From the cell containing the given text, extract its center point as (x, y) coordinate. 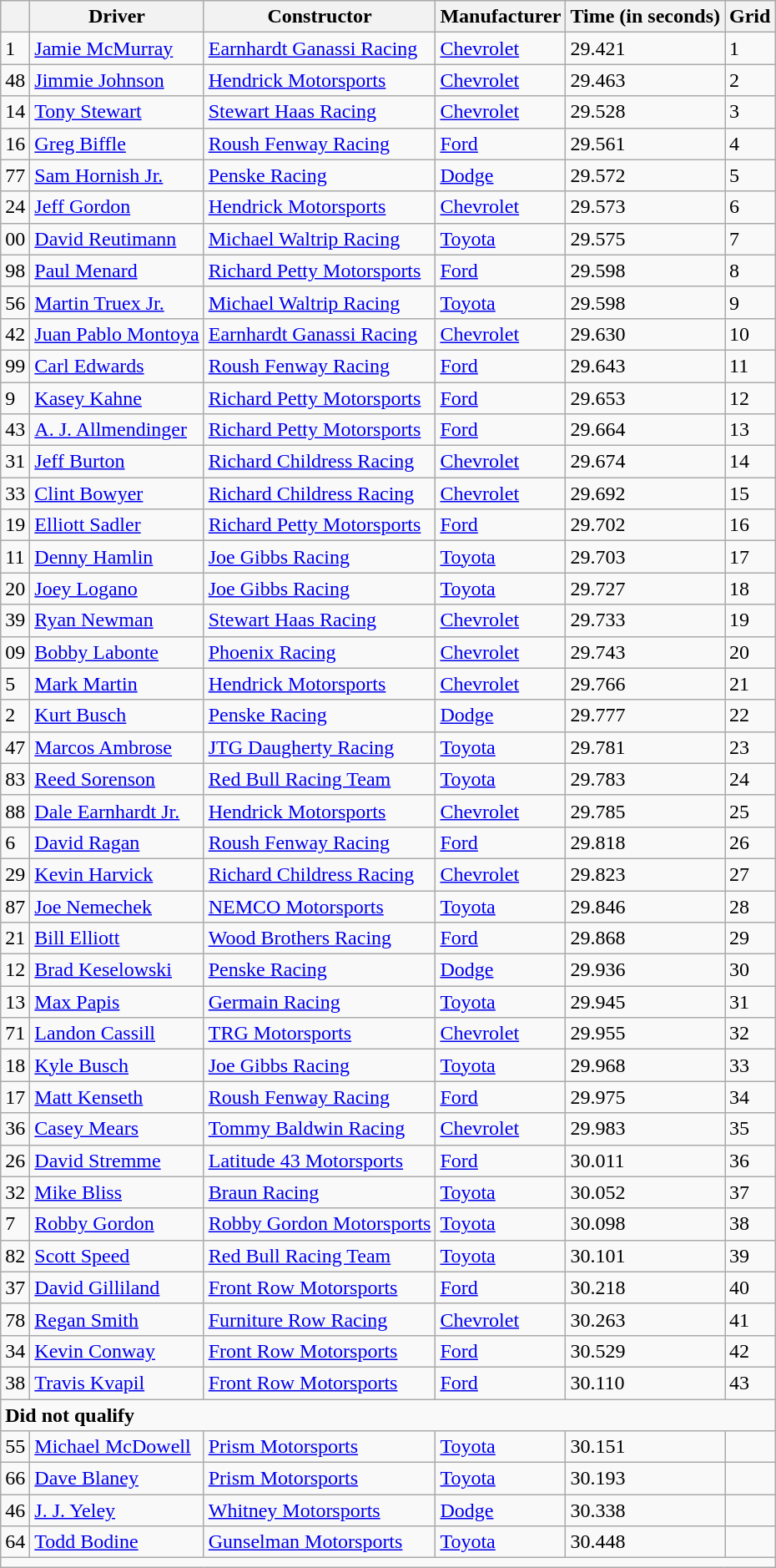
Clint Bowyer (117, 493)
30 (749, 970)
29.781 (646, 747)
29.630 (646, 334)
29.823 (646, 874)
Bobby Labonte (117, 652)
Constructor (320, 17)
David Ragan (117, 842)
46 (15, 1510)
Jamie McMurray (117, 48)
35 (749, 1129)
87 (15, 906)
Denny Hamlin (117, 557)
30.263 (646, 1319)
Scott Speed (117, 1256)
29.703 (646, 557)
Robby Gordon (117, 1224)
Mike Bliss (117, 1192)
22 (749, 716)
Dale Earnhardt Jr. (117, 811)
Gunselman Motorsports (320, 1542)
Regan Smith (117, 1319)
Elliott Sadler (117, 525)
Carl Edwards (117, 366)
29.692 (646, 493)
29.846 (646, 906)
29.733 (646, 620)
Grid (749, 17)
Sam Hornish Jr. (117, 175)
Kevin Harvick (117, 874)
28 (749, 906)
A. J. Allmendinger (117, 430)
83 (15, 779)
29.573 (646, 207)
66 (15, 1479)
Kevin Conway (117, 1351)
29.572 (646, 175)
29.528 (646, 112)
4 (749, 144)
29.975 (646, 1097)
30.218 (646, 1287)
77 (15, 175)
Martin Truex Jr. (117, 302)
Brad Keselowski (117, 970)
29.777 (646, 716)
Jeff Burton (117, 462)
30.529 (646, 1351)
30.052 (646, 1192)
98 (15, 271)
88 (15, 811)
David Gilliland (117, 1287)
29.727 (646, 589)
Matt Kenseth (117, 1097)
Mark Martin (117, 684)
55 (15, 1447)
Bill Elliott (117, 938)
3 (749, 112)
Jimmie Johnson (117, 80)
Jeff Gordon (117, 207)
29.575 (646, 239)
Kyle Busch (117, 1065)
29.743 (646, 652)
Driver (117, 17)
15 (749, 493)
23 (749, 747)
Germain Racing (320, 1002)
Kurt Busch (117, 716)
29.463 (646, 80)
Tony Stewart (117, 112)
Marcos Ambrose (117, 747)
56 (15, 302)
29.968 (646, 1065)
25 (749, 811)
TRG Motorsports (320, 1034)
29.818 (646, 842)
JTG Daugherty Racing (320, 747)
J. J. Yeley (117, 1510)
Todd Bodine (117, 1542)
78 (15, 1319)
29.785 (646, 811)
Casey Mears (117, 1129)
29.653 (646, 398)
David Stremme (117, 1161)
Reed Sorenson (117, 779)
Phoenix Racing (320, 652)
Michael McDowell (117, 1447)
47 (15, 747)
48 (15, 80)
Did not qualify (388, 1415)
Joey Logano (117, 589)
30.098 (646, 1224)
30.193 (646, 1479)
Robby Gordon Motorsports (320, 1224)
Landon Cassill (117, 1034)
29.936 (646, 970)
29.664 (646, 430)
Max Papis (117, 1002)
Latitude 43 Motorsports (320, 1161)
10 (749, 334)
30.011 (646, 1161)
Time (in seconds) (646, 17)
Manufacturer (501, 17)
30.110 (646, 1383)
09 (15, 652)
David Reutimann (117, 239)
Dave Blaney (117, 1479)
29.955 (646, 1034)
29.561 (646, 144)
Whitney Motorsports (320, 1510)
29.783 (646, 779)
40 (749, 1287)
29.945 (646, 1002)
Juan Pablo Montoya (117, 334)
99 (15, 366)
Kasey Kahne (117, 398)
Joe Nemechek (117, 906)
41 (749, 1319)
Ryan Newman (117, 620)
29.766 (646, 684)
30.338 (646, 1510)
NEMCO Motorsports (320, 906)
30.101 (646, 1256)
27 (749, 874)
Tommy Baldwin Racing (320, 1129)
Travis Kvapil (117, 1383)
64 (15, 1542)
Greg Biffle (117, 144)
00 (15, 239)
Braun Racing (320, 1192)
29.643 (646, 366)
Wood Brothers Racing (320, 938)
71 (15, 1034)
29.868 (646, 938)
30.448 (646, 1542)
30.151 (646, 1447)
29.702 (646, 525)
8 (749, 271)
29.674 (646, 462)
29.421 (646, 48)
Paul Menard (117, 271)
Furniture Row Racing (320, 1319)
29.983 (646, 1129)
82 (15, 1256)
